Determine the (X, Y) coordinate at the center of the cell enclosing the given text.  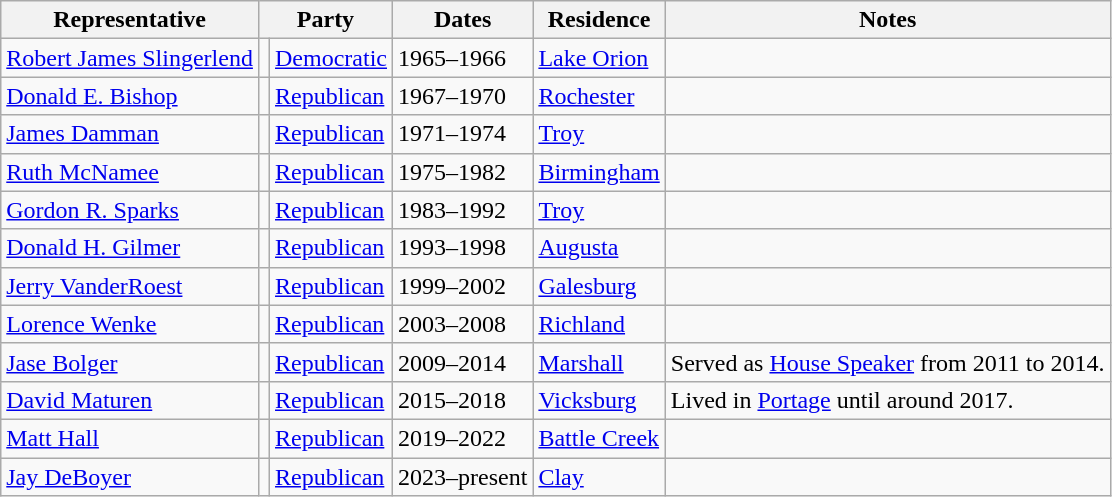
1999–2002 (463, 286)
Marshall (599, 362)
Residence (599, 20)
Ruth McNamee (130, 172)
Richland (599, 324)
Democratic (332, 58)
Jerry VanderRoest (130, 286)
1983–1992 (463, 210)
Clay (599, 477)
2023–present (463, 477)
Donald H. Gilmer (130, 248)
Robert James Slingerlend (130, 58)
Donald E. Bishop (130, 96)
1965–1966 (463, 58)
1971–1974 (463, 134)
2019–2022 (463, 438)
Lived in Portage until around 2017. (888, 400)
1975–1982 (463, 172)
Vicksburg (599, 400)
Jase Bolger (130, 362)
2003–2008 (463, 324)
Lorence Wenke (130, 324)
Dates (463, 20)
Battle Creek (599, 438)
Galesburg (599, 286)
Served as House Speaker from 2011 to 2014. (888, 362)
Augusta (599, 248)
Jay DeBoyer (130, 477)
2009–2014 (463, 362)
Birmingham (599, 172)
Notes (888, 20)
Representative (130, 20)
David Maturen (130, 400)
1993–1998 (463, 248)
Gordon R. Sparks (130, 210)
Party (325, 20)
James Damman (130, 134)
Rochester (599, 96)
Matt Hall (130, 438)
1967–1970 (463, 96)
2015–2018 (463, 400)
Lake Orion (599, 58)
